From the cell containing the given text, extract its center point as (X, Y) coordinate. 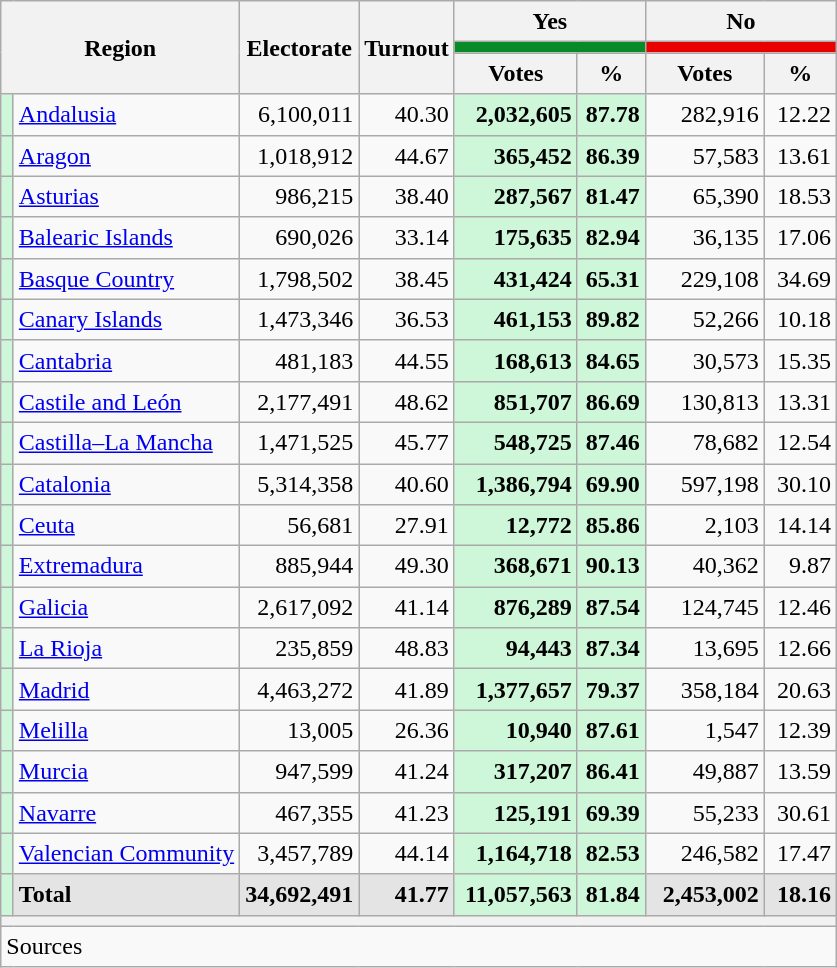
282,916 (704, 114)
Basque Country (126, 278)
Turnout (407, 48)
Yes (550, 22)
Castile and León (126, 402)
14.14 (800, 526)
9.87 (800, 566)
87.34 (611, 648)
481,183 (300, 360)
48.62 (407, 402)
44.55 (407, 360)
Sources (419, 946)
Asturias (126, 196)
55,233 (704, 812)
947,599 (300, 772)
2,032,605 (516, 114)
175,635 (516, 238)
851,707 (516, 402)
1,473,346 (300, 320)
13.31 (800, 402)
Galicia (126, 608)
41.24 (407, 772)
125,191 (516, 812)
84.65 (611, 360)
12,772 (516, 526)
1,547 (704, 730)
2,453,002 (704, 894)
65.31 (611, 278)
87.54 (611, 608)
885,944 (300, 566)
69.39 (611, 812)
2,177,491 (300, 402)
11,057,563 (516, 894)
Catalonia (126, 484)
79.37 (611, 690)
34.69 (800, 278)
44.14 (407, 854)
168,613 (516, 360)
365,452 (516, 156)
461,153 (516, 320)
368,671 (516, 566)
78,682 (704, 442)
Region (120, 48)
4,463,272 (300, 690)
Castilla–La Mancha (126, 442)
597,198 (704, 484)
26.36 (407, 730)
Cantabria (126, 360)
10,940 (516, 730)
12.46 (800, 608)
Electorate (300, 48)
45.77 (407, 442)
12.66 (800, 648)
Navarre (126, 812)
La Rioja (126, 648)
38.40 (407, 196)
48.83 (407, 648)
89.82 (611, 320)
86.69 (611, 402)
41.14 (407, 608)
10.18 (800, 320)
130,813 (704, 402)
2,617,092 (300, 608)
1,471,525 (300, 442)
467,355 (300, 812)
17.06 (800, 238)
15.35 (800, 360)
40.30 (407, 114)
18.53 (800, 196)
1,164,718 (516, 854)
30,573 (704, 360)
65,390 (704, 196)
235,859 (300, 648)
287,567 (516, 196)
81.47 (611, 196)
246,582 (704, 854)
12.39 (800, 730)
Murcia (126, 772)
81.84 (611, 894)
44.67 (407, 156)
27.91 (407, 526)
No (740, 22)
87.78 (611, 114)
12.22 (800, 114)
548,725 (516, 442)
2,103 (704, 526)
41.23 (407, 812)
6,100,011 (300, 114)
49.30 (407, 566)
3,457,789 (300, 854)
Total (126, 894)
34,692,491 (300, 894)
17.47 (800, 854)
41.89 (407, 690)
86.41 (611, 772)
13,005 (300, 730)
13.59 (800, 772)
229,108 (704, 278)
30.10 (800, 484)
20.63 (800, 690)
13,695 (704, 648)
36,135 (704, 238)
94,443 (516, 648)
87.46 (611, 442)
86.39 (611, 156)
Balearic Islands (126, 238)
Aragon (126, 156)
33.14 (407, 238)
5,314,358 (300, 484)
1,018,912 (300, 156)
36.53 (407, 320)
18.16 (800, 894)
82.53 (611, 854)
87.61 (611, 730)
38.45 (407, 278)
82.94 (611, 238)
56,681 (300, 526)
12.54 (800, 442)
876,289 (516, 608)
1,798,502 (300, 278)
Canary Islands (126, 320)
85.86 (611, 526)
Madrid (126, 690)
40.60 (407, 484)
57,583 (704, 156)
1,377,657 (516, 690)
317,207 (516, 772)
30.61 (800, 812)
Ceuta (126, 526)
69.90 (611, 484)
124,745 (704, 608)
52,266 (704, 320)
358,184 (704, 690)
Andalusia (126, 114)
13.61 (800, 156)
Extremadura (126, 566)
986,215 (300, 196)
690,026 (300, 238)
40,362 (704, 566)
90.13 (611, 566)
Melilla (126, 730)
41.77 (407, 894)
49,887 (704, 772)
431,424 (516, 278)
Valencian Community (126, 854)
1,386,794 (516, 484)
